Provide the (x, y) coordinate of the cell's center where the given text is located.  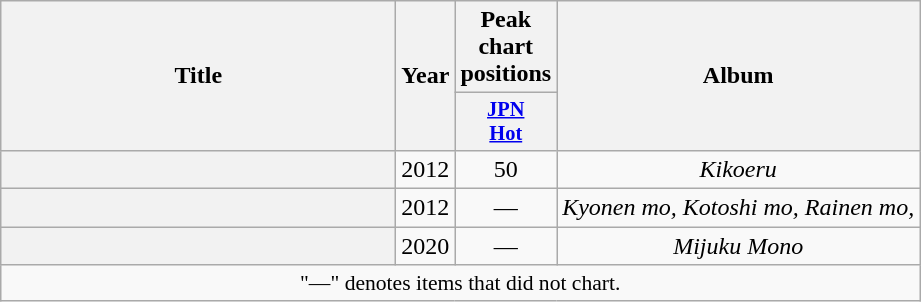
JPNHot (506, 122)
Kikoeru (738, 169)
Title (198, 76)
"—" denotes items that did not chart. (460, 283)
Peak chart positions (506, 47)
50 (506, 169)
Album (738, 76)
Year (426, 76)
Mijuku Mono (738, 246)
2020 (426, 246)
Kyonen mo, Kotoshi mo, Rainen mo, (738, 208)
